Identify which cell holds the provided text, then report its [X, Y] central coordinate. 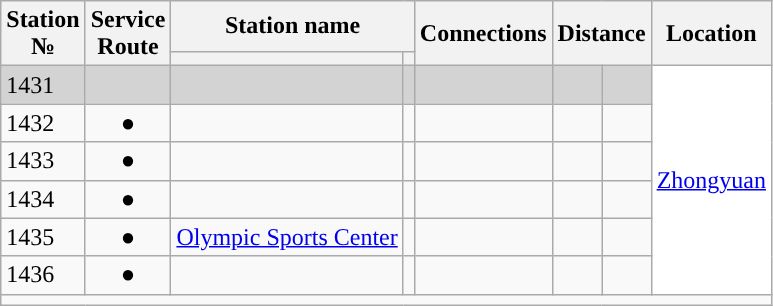
Olympic Sports Center [287, 237]
Station№ [43, 34]
Station name [292, 26]
Connections [483, 34]
Distance [602, 34]
1434 [43, 199]
1431 [43, 85]
1432 [43, 123]
Location [711, 34]
Zhongyuan [711, 180]
ServiceRoute [128, 34]
1436 [43, 275]
1433 [43, 161]
1435 [43, 237]
